Scan for the cell matching the given text and deliver its [x, y] coordinate at center. 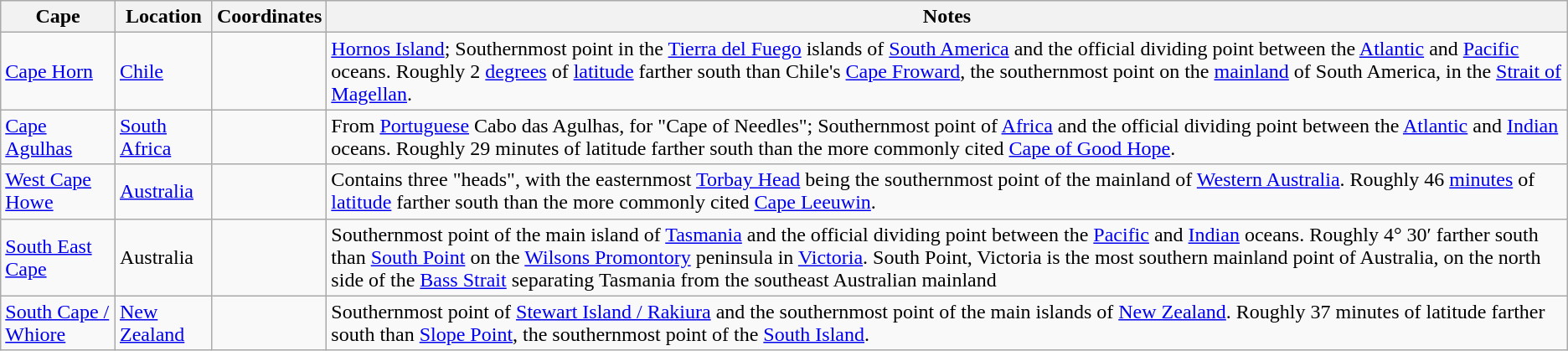
Chile [163, 71]
Cape Agulhas [59, 137]
South Cape / Whiore [59, 323]
New Zealand [163, 323]
Cape Horn [59, 71]
South East Cape [59, 257]
Coordinates [269, 17]
West Cape Howe [59, 191]
Cape [59, 17]
Location [163, 17]
Notes [946, 17]
South Africa [163, 137]
